Return the [x, y] coordinate for the center point of the cell that contains the specified text.  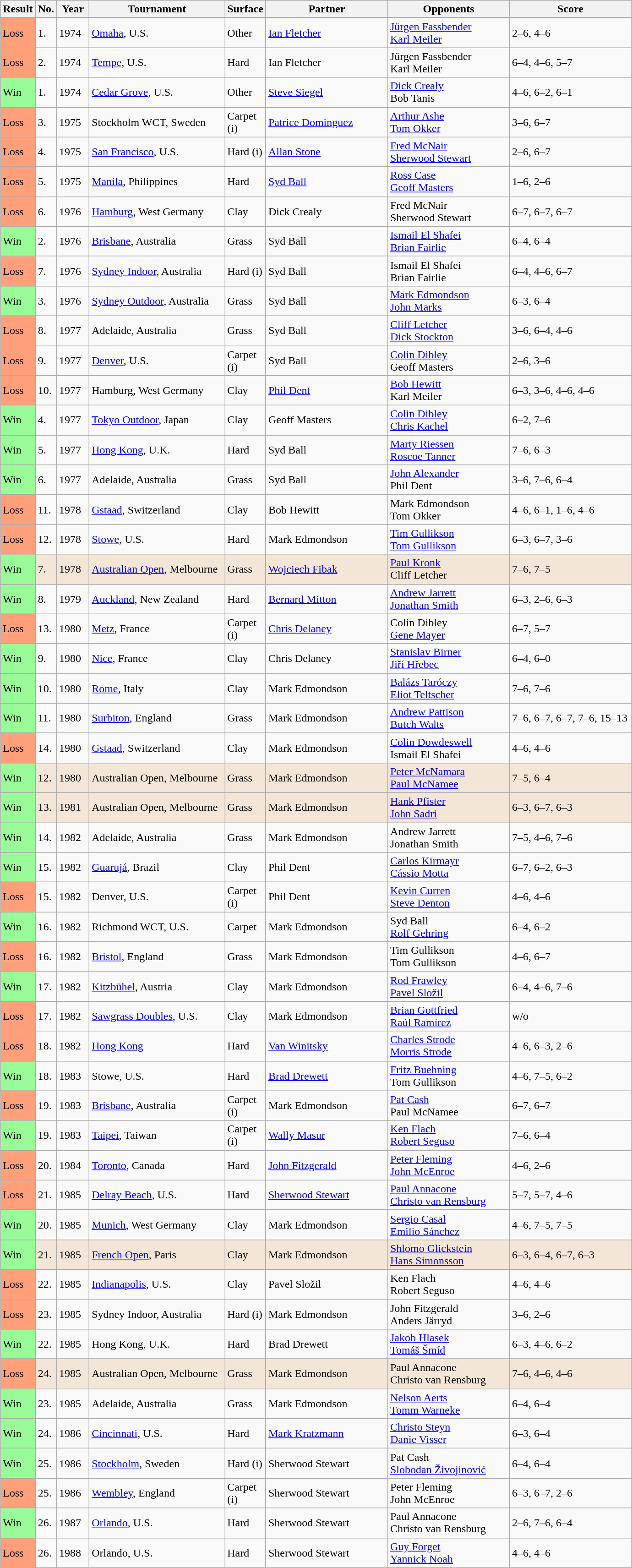
1988 [73, 1553]
6–3, 6–7, 6–3 [571, 807]
6–4, 4–6, 5–7 [571, 62]
Charles Strode Morris Strode [448, 1046]
Bob Hewitt [327, 509]
Mark Kratzmann [327, 1434]
Score [571, 9]
Colin Dibley Chris Kachel [448, 421]
4–6, 6–7 [571, 956]
Cliff Letcher Dick Stockton [448, 331]
Delray Beach, U.S. [157, 1195]
Mark Edmondson John Marks [448, 300]
Metz, France [157, 628]
Christo Steyn Danie Visser [448, 1434]
Allan Stone [327, 152]
Manila, Philippines [157, 181]
3–6, 6–4, 4–6 [571, 331]
7–6, 6–4 [571, 1135]
3–6, 2–6 [571, 1314]
No. [46, 9]
w/o [571, 1016]
Colin Dibley Geoff Masters [448, 360]
Peter McNamara Paul McNamee [448, 778]
Geoff Masters [327, 421]
Pat Cash Slobodan Živojinović [448, 1463]
1987 [73, 1523]
John Fitzgerald Anders Järryd [448, 1314]
4–6, 6–3, 2–6 [571, 1046]
Wembley, England [157, 1493]
Hank Pfister John Sadri [448, 807]
Kevin Curren Steve Denton [448, 897]
Year [73, 9]
Jakob Hlasek Tomáš Šmíd [448, 1344]
Kitzbühel, Austria [157, 987]
6–4, 6–0 [571, 659]
6–3, 6–4, 6–7, 6–3 [571, 1254]
4–6, 6–1, 1–6, 4–6 [571, 509]
6–3, 4–6, 6–2 [571, 1344]
Syd Ball Rolf Gehring [448, 927]
Stanislav Birner Jiří Hřebec [448, 659]
Bernard Mitton [327, 599]
7–5, 6–4 [571, 778]
John Alexander Phil Dent [448, 480]
2–6, 7–6, 6–4 [571, 1523]
Sydney Outdoor, Australia [157, 300]
2–6, 6–7 [571, 152]
Dick Crealy Bob Tanis [448, 93]
Patrice Dominguez [327, 122]
Balázs Taróczy Eliot Teltscher [448, 688]
1984 [73, 1165]
4–6, 6–2, 6–1 [571, 93]
Nice, France [157, 659]
Surface [245, 9]
Bristol, England [157, 956]
3–6, 6–7 [571, 122]
7–6, 4–6, 4–6 [571, 1374]
Rod Frawley Pavel Složil [448, 987]
Carlos Kirmayr Cássio Motta [448, 868]
Taipei, Taiwan [157, 1135]
Guy Forget Yannick Noah [448, 1553]
6–3, 3–6, 4–6, 4–6 [571, 390]
Shlomo Glickstein Hans Simonsson [448, 1254]
6–7, 6–7 [571, 1106]
Guarujá, Brazil [157, 868]
Result [18, 9]
6–3, 2–6, 6–3 [571, 599]
Nelson Aerts Tomm Warneke [448, 1404]
7–5, 4–6, 7–6 [571, 837]
2–6, 3–6 [571, 360]
6–2, 7–6 [571, 421]
6–3, 6–7, 2–6 [571, 1493]
Pavel Složil [327, 1284]
Brian Gottfried Raúl Ramírez [448, 1016]
1981 [73, 807]
Sawgrass Doubles, U.S. [157, 1016]
Cincinnati, U.S. [157, 1434]
Auckland, New Zealand [157, 599]
7–6, 7–5 [571, 569]
6–7, 6–7, 6–7 [571, 212]
Mark Edmondson Tom Okker [448, 509]
John Fitzgerald [327, 1165]
1979 [73, 599]
Ross Case Geoff Masters [448, 181]
Sergio Casal Emilio Sánchez [448, 1225]
Bob Hewitt Karl Meiler [448, 390]
Munich, West Germany [157, 1225]
Marty Riessen Roscoe Tanner [448, 450]
Pat Cash Paul McNamee [448, 1106]
San Francisco, U.S. [157, 152]
Fritz Buehning Tom Gullikson [448, 1076]
7–6, 6–3 [571, 450]
Stockholm, Sweden [157, 1463]
Indianapolis, U.S. [157, 1284]
6–7, 6–2, 6–3 [571, 868]
6–4, 4–6, 6–7 [571, 271]
Arthur Ashe Tom Okker [448, 122]
Tempe, U.S. [157, 62]
Andrew Pattison Butch Walts [448, 718]
Colin Dibley Gene Mayer [448, 628]
4–6, 7–5, 7–5 [571, 1225]
Opponents [448, 9]
Richmond WCT, U.S. [157, 927]
Rome, Italy [157, 688]
Steve Siegel [327, 93]
4–6, 7–5, 6–2 [571, 1076]
1–6, 2–6 [571, 181]
Hong Kong [157, 1046]
Toronto, Canada [157, 1165]
Stockholm WCT, Sweden [157, 122]
Colin Dowdeswell Ismail El Shafei [448, 748]
4–6, 2–6 [571, 1165]
Tournament [157, 9]
6–3, 6–7, 3–6 [571, 540]
French Open, Paris [157, 1254]
Partner [327, 9]
7–6, 7–6 [571, 688]
Van Winitsky [327, 1046]
Carpet [245, 927]
Wojciech Fibak [327, 569]
Surbiton, England [157, 718]
2–6, 4–6 [571, 33]
6–4, 6–2 [571, 927]
Omaha, U.S. [157, 33]
Cedar Grove, U.S. [157, 93]
5–7, 5–7, 4–6 [571, 1195]
3–6, 7–6, 6–4 [571, 480]
Tokyo Outdoor, Japan [157, 421]
6–4, 4–6, 7–6 [571, 987]
7–6, 6–7, 6–7, 7–6, 15–13 [571, 718]
6–7, 5–7 [571, 628]
Paul Kronk Cliff Letcher [448, 569]
Wally Masur [327, 1135]
Dick Crealy [327, 212]
